From the cell containing the given text, extract its center point as (x, y) coordinate. 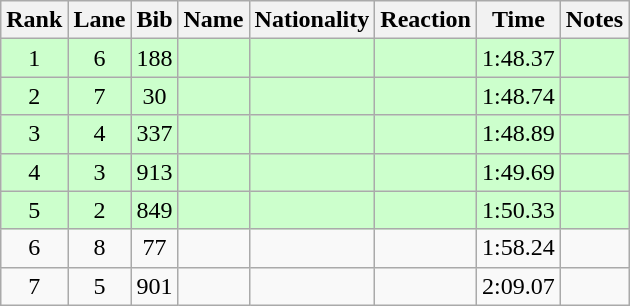
Bib (154, 20)
913 (154, 172)
Lane (100, 20)
Reaction (426, 20)
901 (154, 286)
Nationality (312, 20)
2:09.07 (519, 286)
1:48.74 (519, 96)
8 (100, 248)
Name (214, 20)
1:49.69 (519, 172)
Time (519, 20)
30 (154, 96)
1:48.89 (519, 134)
188 (154, 58)
Notes (594, 20)
1 (34, 58)
Rank (34, 20)
1:48.37 (519, 58)
1:50.33 (519, 210)
849 (154, 210)
1:58.24 (519, 248)
337 (154, 134)
77 (154, 248)
